Determine the (X, Y) coordinate at the center of the cell enclosing the given text.  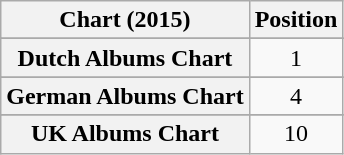
Chart (2015) (125, 20)
Position (296, 20)
German Albums Chart (125, 96)
UK Albums Chart (125, 134)
Dutch Albums Chart (125, 58)
10 (296, 134)
1 (296, 58)
4 (296, 96)
